Output the [X, Y] coordinate of the center of the cell containing the given text.  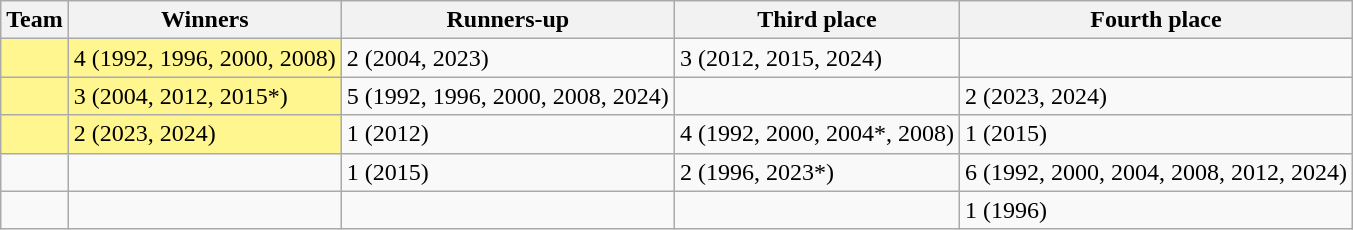
4 (1992, 2000, 2004*, 2008) [816, 134]
4 (1992, 1996, 2000, 2008) [204, 58]
Runners-up [508, 20]
Fourth place [1156, 20]
3 (2004, 2012, 2015*) [204, 96]
Winners [204, 20]
6 (1992, 2000, 2004, 2008, 2012, 2024) [1156, 172]
5 (1992, 1996, 2000, 2008, 2024) [508, 96]
Third place [816, 20]
3 (2012, 2015, 2024) [816, 58]
Team [35, 20]
2 (1996, 2023*) [816, 172]
1 (2012) [508, 134]
2 (2004, 2023) [508, 58]
1 (1996) [1156, 210]
